For the text-containing cell, return its midpoint in [X, Y] coordinate format. 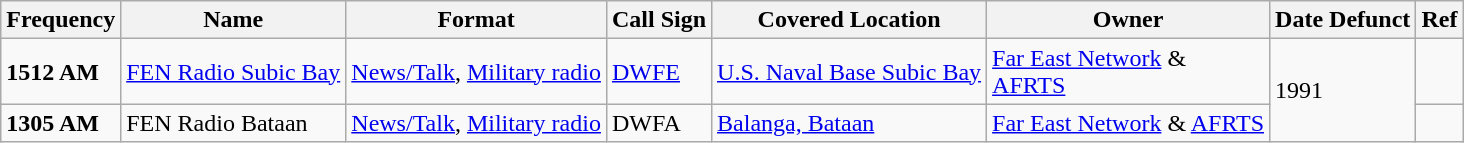
Far East Network &AFRTS [1128, 72]
1512 AM [61, 72]
Balanga, Bataan [850, 123]
DWFE [658, 72]
Name [234, 20]
Date Defunct [1343, 20]
U.S. Naval Base Subic Bay [850, 72]
Frequency [61, 20]
Format [476, 20]
Covered Location [850, 20]
FEN Radio Bataan [234, 123]
1305 AM [61, 123]
DWFA [658, 123]
Call Sign [658, 20]
Far East Network & AFRTS [1128, 123]
Owner [1128, 20]
FEN Radio Subic Bay [234, 72]
1991 [1343, 90]
Ref [1440, 20]
